Determine the [X, Y] coordinate at the center of the cell enclosing the given text.  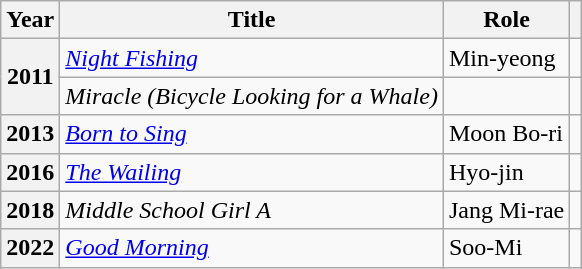
Min-yeong [506, 58]
Miracle (Bicycle Looking for a Whale) [252, 96]
Night Fishing [252, 58]
2022 [30, 248]
Moon Bo-ri [506, 134]
2011 [30, 77]
Middle School Girl A [252, 210]
2016 [30, 172]
Soo-Mi [506, 248]
Hyo-jin [506, 172]
2013 [30, 134]
Good Morning [252, 248]
Born to Sing [252, 134]
Title [252, 20]
The Wailing [252, 172]
Role [506, 20]
Year [30, 20]
Jang Mi-rae [506, 210]
2018 [30, 210]
